From the cell containing the given text, extract its center point as (x, y) coordinate. 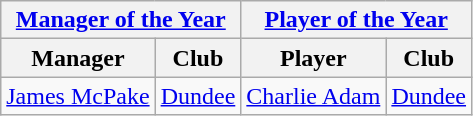
Manager of the Year (121, 20)
Player of the Year (356, 20)
Charlie Adam (314, 96)
James McPake (78, 96)
Manager (78, 58)
Player (314, 58)
